Find where the given text appears and provide that cell's center as (X, Y) coordinate. 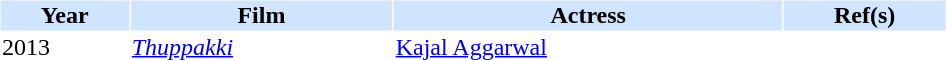
Actress (588, 15)
Ref(s) (865, 15)
Year (64, 15)
Film (261, 15)
